Return [x, y] of the center of cell containing provided text 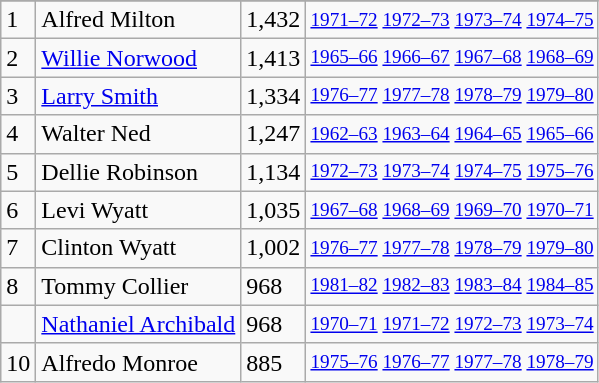
1,247 [274, 134]
2 [18, 58]
10 [18, 362]
7 [18, 248]
8 [18, 286]
6 [18, 210]
1972–73 1973–74 1974–75 1975–76 [452, 172]
Alfred Milton [138, 20]
1,002 [274, 248]
Dellie Robinson [138, 172]
1 [18, 20]
Levi Wyatt [138, 210]
1962–63 1963–64 1964–65 1965–66 [452, 134]
1975–76 1976–77 1977–78 1978–79 [452, 362]
Larry Smith [138, 96]
Walter Ned [138, 134]
4 [18, 134]
1,413 [274, 58]
885 [274, 362]
1970–71 1971–72 1972–73 1973–74 [452, 324]
Clinton Wyatt [138, 248]
1971–72 1972–73 1973–74 1974–75 [452, 20]
Nathaniel Archibald [138, 324]
3 [18, 96]
1967–68 1968–69 1969–70 1970–71 [452, 210]
Willie Norwood [138, 58]
Tommy Collier [138, 286]
1,334 [274, 96]
1,134 [274, 172]
1,432 [274, 20]
Alfredo Monroe [138, 362]
1,035 [274, 210]
5 [18, 172]
1965–66 1966–67 1967–68 1968–69 [452, 58]
1981–82 1982–83 1983–84 1984–85 [452, 286]
